Capture the cell that displays the provided text and extract its (x, y) central coordinate. 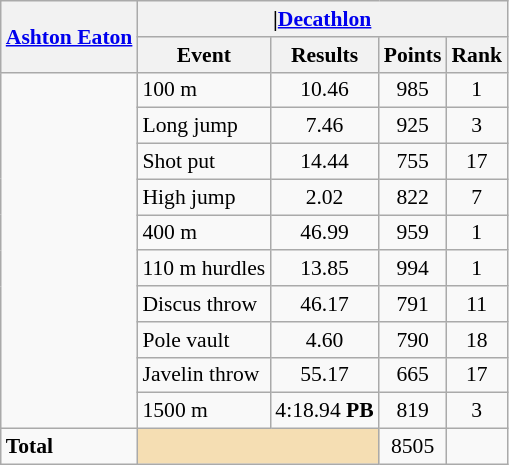
High jump (204, 197)
46.99 (324, 233)
110 m hurdles (204, 269)
Rank (476, 55)
Points (413, 55)
Shot put (204, 162)
1500 m (204, 411)
14.44 (324, 162)
100 m (204, 90)
400 m (204, 233)
46.17 (324, 304)
994 (413, 269)
Pole vault (204, 340)
11 (476, 304)
4:18.94 PB (324, 411)
Total (70, 447)
959 (413, 233)
7 (476, 197)
985 (413, 90)
Discus throw (204, 304)
Event (204, 55)
755 (413, 162)
925 (413, 126)
822 (413, 197)
10.46 (324, 90)
791 (413, 304)
13.85 (324, 269)
4.60 (324, 340)
819 (413, 411)
Long jump (204, 126)
55.17 (324, 375)
Ashton Eaton (70, 36)
18 (476, 340)
2.02 (324, 197)
790 (413, 340)
|Decathlon (322, 19)
8505 (413, 447)
Javelin throw (204, 375)
665 (413, 375)
7.46 (324, 126)
Results (324, 55)
